For the text-containing cell, return its midpoint in (X, Y) coordinate format. 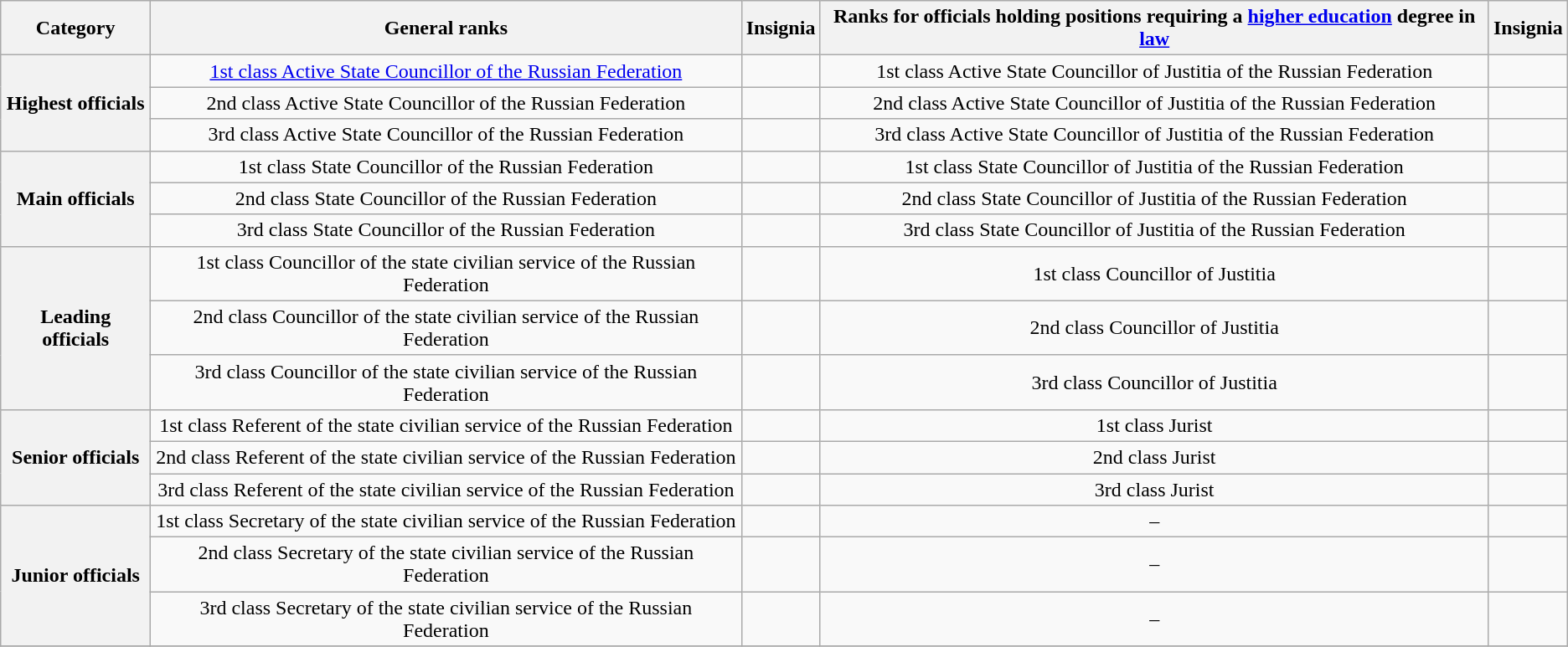
3rd class Councillor of the state civilian service of the Russian Federation (446, 382)
1st class State Councillor of Justitia of the Russian Federation (1154, 167)
3rd class Active State Councillor of the Russian Federation (446, 135)
1st class Secretary of the state civilian service of the Russian Federation (446, 521)
3rd class State Councillor of the Russian Federation (446, 230)
1st class State Councillor of the Russian Federation (446, 167)
Highest officials (75, 103)
2nd class Councillor of Justitia (1154, 328)
Leading officials (75, 328)
1st class Active State Councillor of Justitia of the Russian Federation (1154, 71)
1st class Referent of the state civilian service of the Russian Federation (446, 425)
1st class Councillor of the state civilian service of the Russian Federation (446, 273)
2nd class Active State Councillor of the Russian Federation (446, 103)
2nd class State Councillor of the Russian Federation (446, 198)
3rd class Jurist (1154, 490)
2nd class Secretary of the state civilian service of the Russian Federation (446, 564)
3rd class Councillor of Justitia (1154, 382)
2nd class Active State Councillor of Justitia of the Russian Federation (1154, 103)
1st class Active State Councillor of the Russian Federation (446, 71)
1st class Jurist (1154, 425)
1st class Councillor of Justitia (1154, 273)
Category (75, 28)
3rd class Referent of the state civilian service of the Russian Federation (446, 490)
2nd class State Councillor of Justitia of the Russian Federation (1154, 198)
3rd class State Councillor of Justitia of the Russian Federation (1154, 230)
Junior officials (75, 576)
2nd class Referent of the state civilian service of the Russian Federation (446, 457)
3rd class Secretary of the state civilian service of the Russian Federation (446, 619)
Ranks for officials holding positions requiring a higher education degree in law (1154, 28)
2nd class Jurist (1154, 457)
Senior officials (75, 457)
Main officials (75, 198)
2nd class Councillor of the state civilian service of the Russian Federation (446, 328)
3rd class Active State Councillor of Justitia of the Russian Federation (1154, 135)
General ranks (446, 28)
